Scan for the cell matching the given text and deliver its [x, y] coordinate at center. 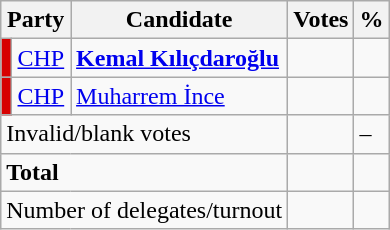
% [372, 20]
Number of delegates/turnout [144, 210]
Candidate [180, 20]
Votes [321, 20]
– [372, 134]
Total [144, 172]
Kemal Kılıçdaroğlu [180, 58]
Invalid/blank votes [144, 134]
Party [36, 20]
Muharrem İnce [180, 96]
